Scan for the cell matching the given text and deliver its (x, y) coordinate at center. 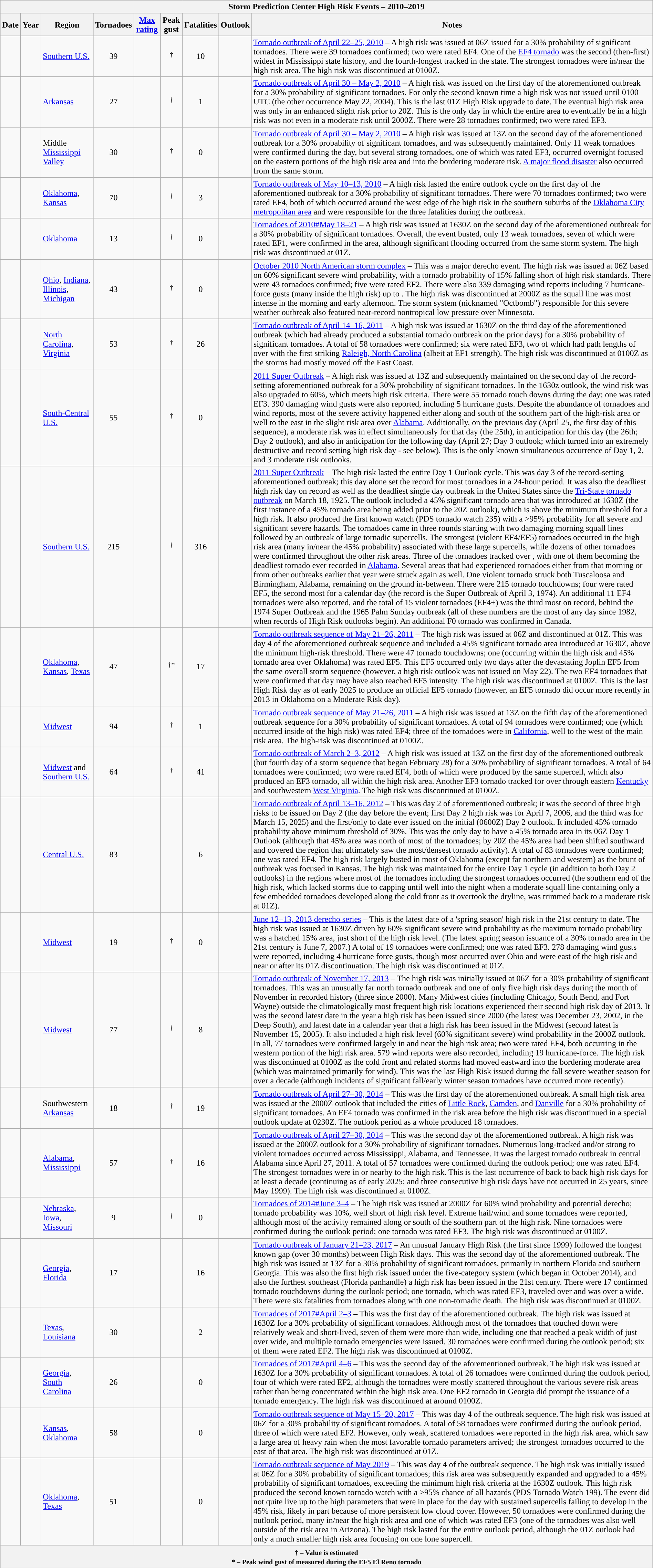
Oklahoma, Kansas (67, 198)
51 (113, 1502)
Tornadoes (113, 25)
Oklahoma, Kansas, Texas (67, 666)
64 (113, 772)
Kansas, Oklahoma (67, 1433)
Notes (452, 25)
316 (201, 547)
41 (201, 772)
Midwest and Southern U.S. (67, 772)
Storm Prediction Center High Risk Events – 2010–2019 (326, 7)
58 (113, 1433)
Date (10, 25)
83 (113, 855)
43 (113, 289)
Fatalities (201, 25)
Central U.S. (67, 855)
Oklahoma, Texas (67, 1502)
53 (113, 344)
94 (113, 726)
South-Central U.S. (67, 417)
† – Value is estimated* – Peak wind gust of measured during the EF5 El Reno tornado (326, 1557)
Outlook (235, 25)
Peak gust (171, 25)
Region (67, 25)
Arkansas (67, 102)
Middle Mississippi Valley (67, 152)
6 (201, 855)
18 (113, 1108)
55 (113, 417)
Nebraska, Iowa, Missouri (67, 1218)
Year (31, 25)
57 (113, 1163)
8 (201, 1030)
70 (113, 198)
Oklahoma (67, 239)
North Carolina, Virginia (67, 344)
2 (201, 1332)
Southwestern Arkansas (67, 1108)
Texas, Louisiana (67, 1332)
27 (113, 102)
Ohio, Indiana, Illinois, Michigan (67, 289)
77 (113, 1030)
Georgia, South Carolina (67, 1382)
47 (113, 666)
39 (113, 56)
3 (201, 198)
10 (201, 56)
Georgia, Florida (67, 1273)
†* (171, 666)
Alabama, Mississippi (67, 1163)
9 (113, 1218)
Max rating (147, 25)
215 (113, 547)
13 (113, 239)
